Return [x, y] of the center of cell containing provided text 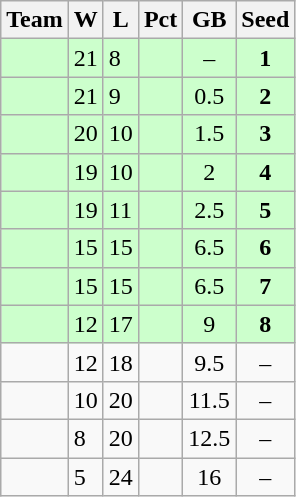
Seed [266, 20]
1.5 [210, 134]
3 [266, 134]
1 [266, 58]
16 [210, 477]
7 [266, 286]
4 [266, 172]
9.5 [210, 362]
L [120, 20]
17 [120, 324]
W [86, 20]
0.5 [210, 96]
Team [35, 20]
2.5 [210, 210]
24 [120, 477]
18 [120, 362]
11 [120, 210]
6 [266, 248]
GB [210, 20]
11.5 [210, 400]
Pct [160, 20]
12.5 [210, 438]
